Find where the given text appears and provide that cell's center as (x, y) coordinate. 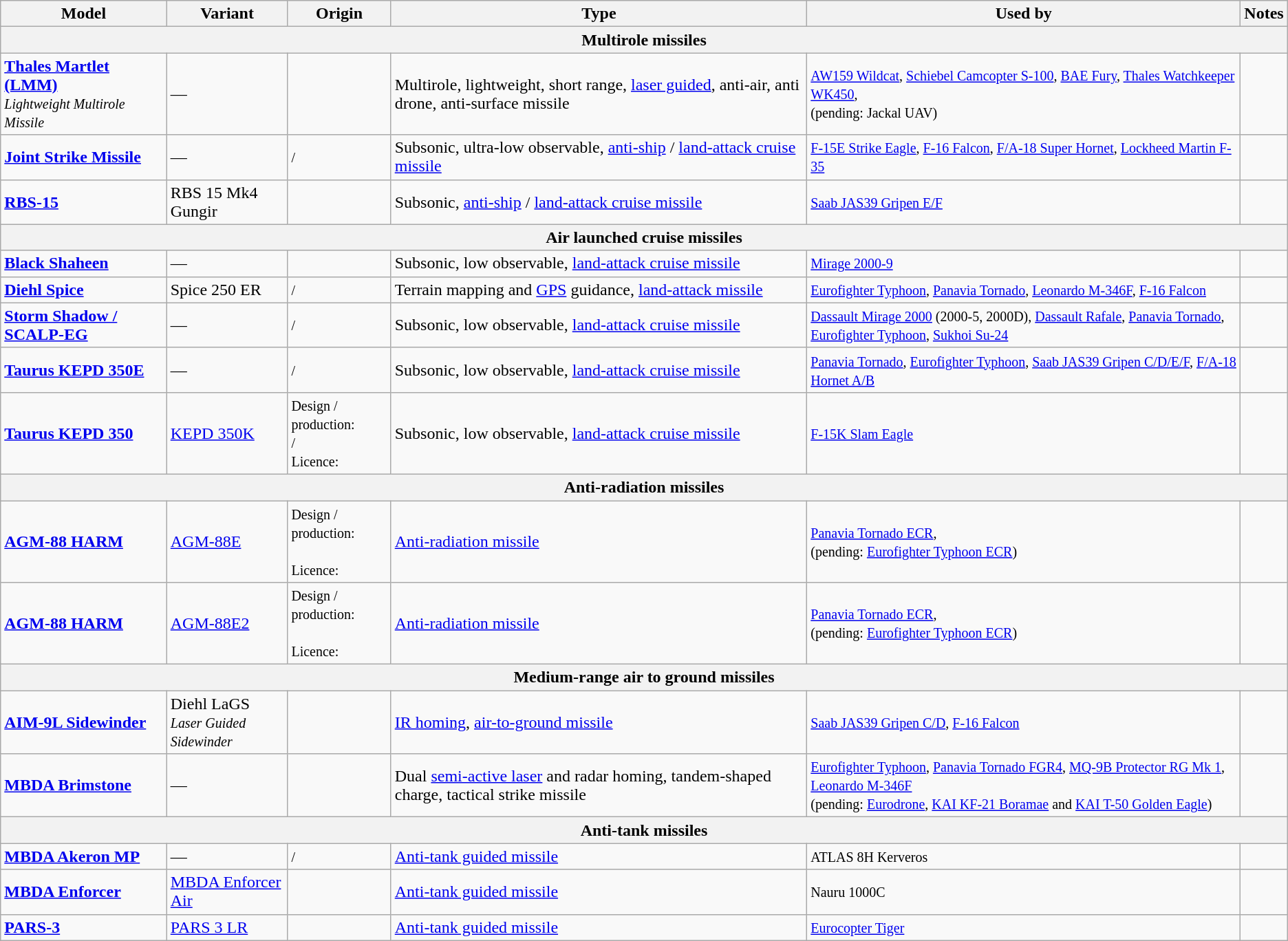
Anti-radiation missiles (644, 487)
F-15K Slam Eagle (1024, 433)
Dual semi-active laser and radar homing, tandem-shaped charge, tactical strike missile (599, 786)
Model (84, 14)
Joint Strike Missile (84, 157)
IR homing, air-to-ground missile (599, 722)
Medium-range air to ground missiles (644, 678)
ATLAS 8H Kerveros (1024, 856)
KEPD 350K (227, 433)
Thales Martlet (LMM)Lightweight Multirole Missile (84, 94)
Type (599, 14)
PARS 3 LR (227, 927)
Subsonic, anti-ship / land-attack cruise missile (599, 202)
MBDA Enforcer (84, 891)
Anti-tank missiles (644, 830)
MBDA Enforcer Air (227, 891)
Spice 250 ER (227, 290)
RBS 15 Mk4 Gungir (227, 202)
Storm Shadow / SCALP-EG (84, 325)
Eurofighter Typhoon, Panavia Tornado FGR4, MQ-9B Protector RG Mk 1, Leonardo M-346F(pending: Eurodrone, KAI KF-21 Boramae and KAI T-50 Golden Eagle) (1024, 786)
AW159 Wildcat, Schiebel Camcopter S-100, BAE Fury, Thales Watchkeeper WK450, (pending: Jackal UAV) (1024, 94)
Saab JAS39 Gripen C/D, F-16 Falcon (1024, 722)
Taurus KEPD 350E (84, 370)
AGM-88E (227, 542)
Terrain mapping and GPS guidance, land-attack missile (599, 290)
Eurocopter Tiger (1024, 927)
Subsonic, ultra-low observable, anti-ship / land-attack cruise missile (599, 157)
Origin (339, 14)
Air launched cruise missiles (644, 237)
PARS-3 (84, 927)
Black Shaheen (84, 263)
Nauru 1000C (1024, 891)
Diehl LaGSLaser Guided Sidewinder (227, 722)
Multirole missiles (644, 40)
MBDA Akeron MP (84, 856)
Variant (227, 14)
Used by (1024, 14)
Saab JAS39 Gripen E/F (1024, 202)
MBDA Brimstone (84, 786)
AGM-88E2 (227, 623)
F-15E Strike Eagle, F-16 Falcon, F/A-18 Super Hornet, Lockheed Martin F-35 (1024, 157)
AIM-9L Sidewinder (84, 722)
Dassault Mirage 2000 (2000-5, 2000D), Dassault Rafale, Panavia Tornado, Eurofighter Typhoon, Sukhoi Su-24 (1024, 325)
Notes (1264, 14)
Multirole, lightweight, short range, laser guided, anti-air, anti drone, anti-surface missile (599, 94)
Diehl Spice (84, 290)
RBS-15 (84, 202)
Mirage 2000-9 (1024, 263)
Eurofighter Typhoon, Panavia Tornado, Leonardo M-346F, F-16 Falcon (1024, 290)
Panavia Tornado, Eurofighter Typhoon, Saab JAS39 Gripen C/D/E/F, F/A-18 Hornet A/B (1024, 370)
Taurus KEPD 350 (84, 433)
Design / production: / Licence: (339, 433)
